Pinpoint the cell where the given text exists, returning its [x, y] midpoint coordinate. 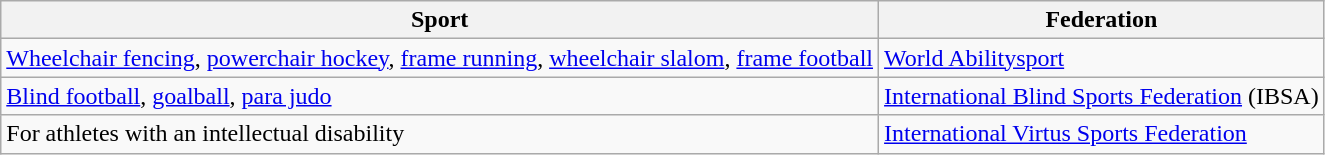
International Virtus Sports Federation [1102, 134]
For athletes with an intellectual disability [440, 134]
Blind football, goalball, para judo [440, 96]
Wheelchair fencing, powerchair hockey, frame running, wheelchair slalom, frame football [440, 58]
Sport [440, 20]
World Abilitysport [1102, 58]
International Blind Sports Federation (IBSA) [1102, 96]
Federation [1102, 20]
